From the cell containing the given text, extract its center point as (X, Y) coordinate. 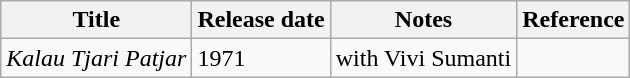
Notes (424, 20)
Kalau Tjari Patjar (96, 58)
1971 (261, 58)
with Vivi Sumanti (424, 58)
Reference (574, 20)
Release date (261, 20)
Title (96, 20)
